Return the [X, Y] coordinate for the center point of the cell that contains the specified text.  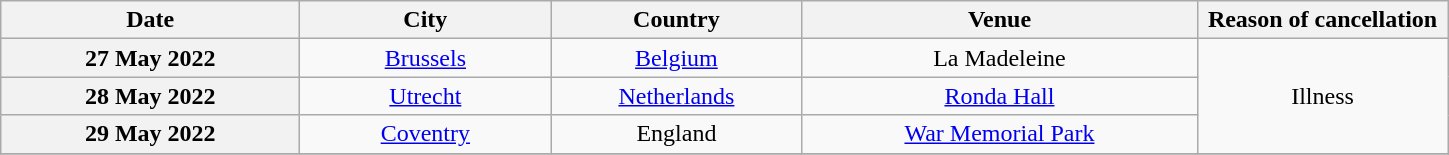
Date [150, 20]
Ronda Hall [1000, 96]
28 May 2022 [150, 96]
29 May 2022 [150, 134]
Country [676, 20]
Reason of cancellation [1322, 20]
Utrecht [426, 96]
Coventry [426, 134]
Belgium [676, 58]
27 May 2022 [150, 58]
Illness [1322, 96]
Netherlands [676, 96]
Brussels [426, 58]
England [676, 134]
Venue [1000, 20]
War Memorial Park [1000, 134]
La Madeleine [1000, 58]
City [426, 20]
